Extract the [X, Y] coordinate from the center of the cell holding the provided text.  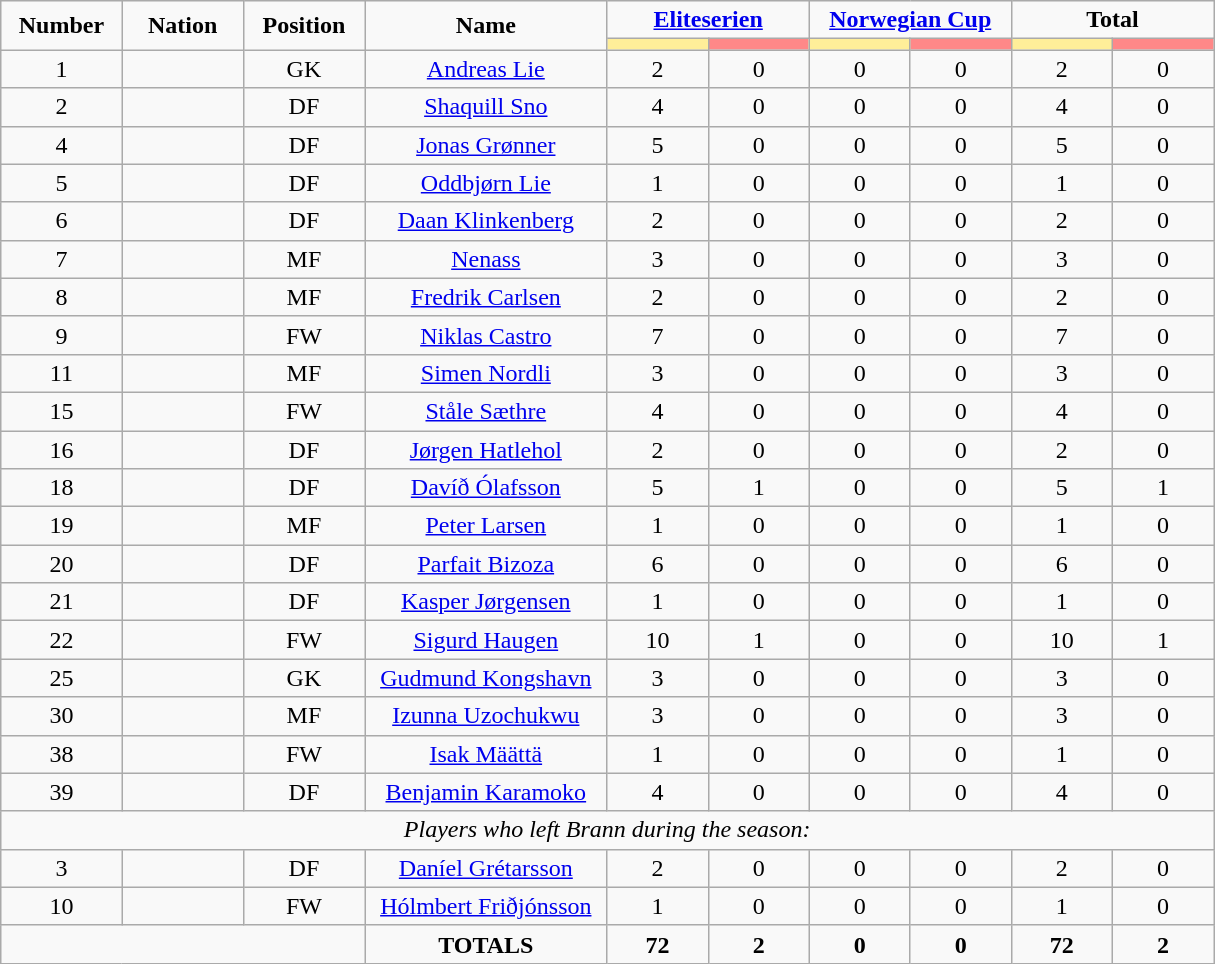
Sigurd Haugen [486, 640]
Total [1112, 20]
Niklas Castro [486, 335]
38 [62, 754]
Fredrik Carlsen [486, 297]
30 [62, 716]
Isak Määttä [486, 754]
Number [62, 26]
Norwegian Cup [910, 20]
8 [62, 297]
Position [304, 26]
TOTALS [486, 944]
Simen Nordli [486, 373]
Nation [182, 26]
Nenass [486, 259]
Ståle Sæthre [486, 411]
Davíð Ólafsson [486, 488]
Peter Larsen [486, 526]
39 [62, 792]
Players who left Brann during the season: [608, 830]
11 [62, 373]
Daníel Grétarsson [486, 868]
Andreas Lie [486, 69]
25 [62, 678]
Kasper Jørgensen [486, 602]
18 [62, 488]
22 [62, 640]
Izunna Uzochukwu [486, 716]
Daan Klinkenberg [486, 221]
16 [62, 449]
Jonas Grønner [486, 145]
Name [486, 26]
Benjamin Karamoko [486, 792]
Eliteserien [708, 20]
20 [62, 564]
Oddbjørn Lie [486, 183]
Shaquill Sno [486, 107]
19 [62, 526]
Gudmund Kongshavn [486, 678]
9 [62, 335]
Jørgen Hatlehol [486, 449]
Hólmbert Friðjónsson [486, 906]
21 [62, 602]
15 [62, 411]
Parfait Bizoza [486, 564]
